Find where the given text appears and provide that cell's center as [x, y] coordinate. 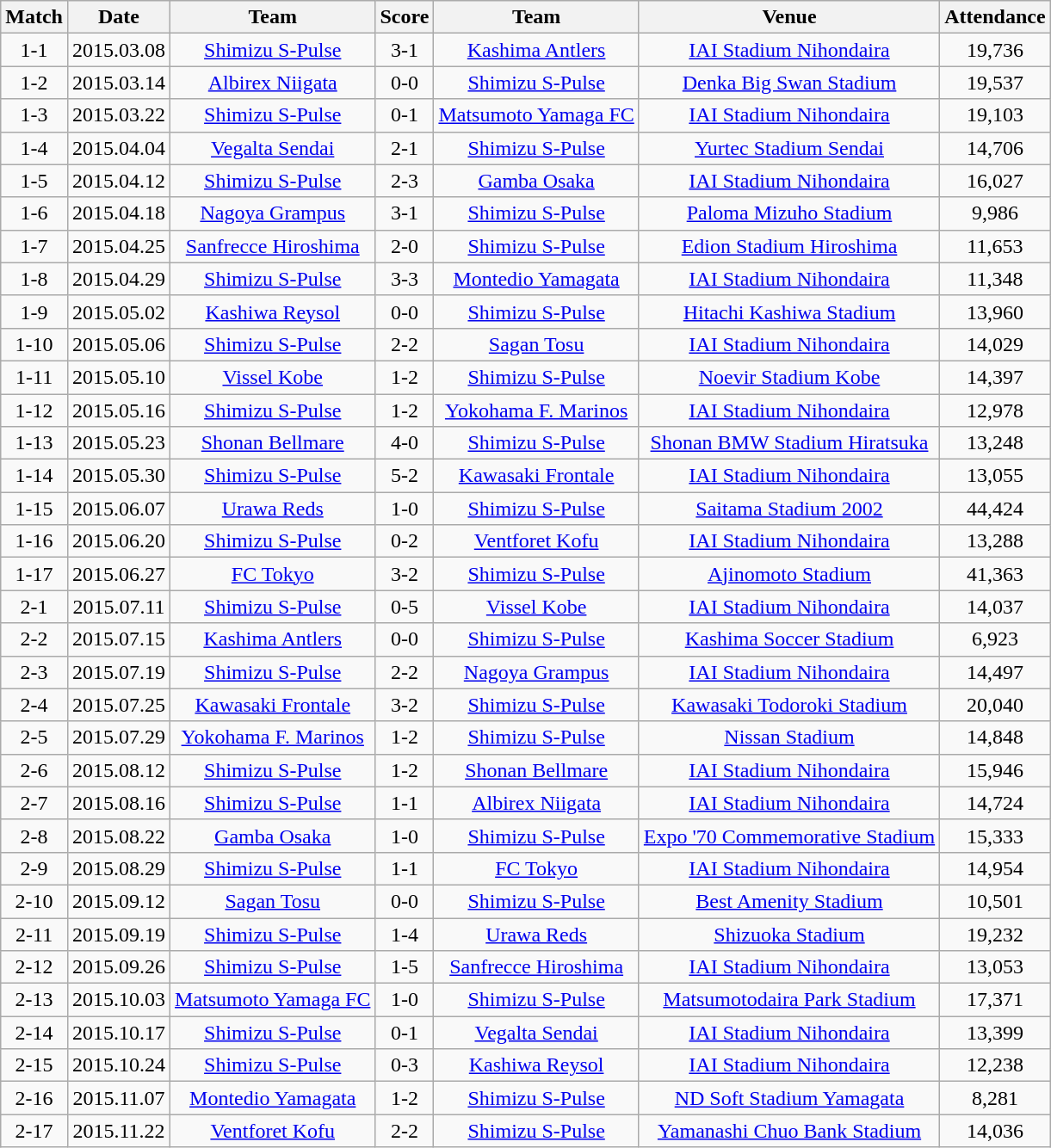
2015.03.22 [119, 115]
2015.06.20 [119, 541]
2015.11.07 [119, 1098]
1-10 [34, 344]
0-3 [405, 1065]
2015.07.29 [119, 738]
16,027 [995, 181]
12,238 [995, 1065]
Kawasaki Todoroki Stadium [788, 705]
2015.08.12 [119, 770]
4-0 [405, 443]
0-5 [405, 607]
2015.11.22 [119, 1131]
2-14 [34, 1033]
2-6 [34, 770]
2015.03.08 [119, 50]
5-2 [405, 476]
2-0 [405, 246]
2015.05.02 [119, 312]
12,978 [995, 410]
14,724 [995, 803]
2-12 [34, 967]
14,954 [995, 868]
Ajinomoto Stadium [788, 574]
1-15 [34, 509]
0-2 [405, 541]
Kashima Soccer Stadium [788, 639]
19,537 [995, 83]
2015.07.15 [119, 639]
ND Soft Stadium Yamagata [788, 1098]
2015.04.25 [119, 246]
11,348 [995, 279]
2-13 [34, 1000]
1-11 [34, 377]
Best Amenity Stadium [788, 901]
1-9 [34, 312]
2015.05.10 [119, 377]
20,040 [995, 705]
2-11 [34, 934]
Denka Big Swan Stadium [788, 83]
1-6 [34, 213]
41,363 [995, 574]
13,399 [995, 1033]
1-17 [34, 574]
19,232 [995, 934]
Expo '70 Commemorative Stadium [788, 836]
Shizuoka Stadium [788, 934]
2-7 [34, 803]
2015.04.29 [119, 279]
2015.10.03 [119, 1000]
2015.06.27 [119, 574]
2015.08.29 [119, 868]
6,923 [995, 639]
15,946 [995, 770]
14,397 [995, 377]
1-16 [34, 541]
2015.04.12 [119, 181]
9,986 [995, 213]
13,055 [995, 476]
Shonan BMW Stadium Hiratsuka [788, 443]
2015.10.17 [119, 1033]
Yamanashi Chuo Bank Stadium [788, 1131]
Paloma Mizuho Stadium [788, 213]
1-13 [34, 443]
13,053 [995, 967]
2015.10.24 [119, 1065]
14,497 [995, 672]
1-3 [34, 115]
2-10 [34, 901]
14,036 [995, 1131]
14,706 [995, 148]
2015.04.18 [119, 213]
2015.09.26 [119, 967]
3-3 [405, 279]
2015.07.25 [119, 705]
Nissan Stadium [788, 738]
Edion Stadium Hiroshima [788, 246]
Yurtec Stadium Sendai [788, 148]
2-15 [34, 1065]
2015.09.19 [119, 934]
2015.05.30 [119, 476]
2-16 [34, 1098]
13,960 [995, 312]
Matsumotodaira Park Stadium [788, 1000]
2015.05.23 [119, 443]
Attendance [995, 17]
17,371 [995, 1000]
8,281 [995, 1098]
Score [405, 17]
2015.09.12 [119, 901]
10,501 [995, 901]
13,248 [995, 443]
1-14 [34, 476]
Noevir Stadium Kobe [788, 377]
2-8 [34, 836]
2015.08.16 [119, 803]
2-17 [34, 1131]
44,424 [995, 509]
1-7 [34, 246]
2015.05.06 [119, 344]
2015.04.04 [119, 148]
1-8 [34, 279]
14,848 [995, 738]
19,103 [995, 115]
11,653 [995, 246]
Match [34, 17]
Venue [788, 17]
19,736 [995, 50]
2-9 [34, 868]
Hitachi Kashiwa Stadium [788, 312]
Date [119, 17]
2015.07.19 [119, 672]
15,333 [995, 836]
1-12 [34, 410]
2015.06.07 [119, 509]
2-5 [34, 738]
14,029 [995, 344]
2015.08.22 [119, 836]
2015.03.14 [119, 83]
13,288 [995, 541]
2015.07.11 [119, 607]
2015.05.16 [119, 410]
2-4 [34, 705]
Saitama Stadium 2002 [788, 509]
14,037 [995, 607]
